Return [x, y] of the center of cell containing provided text 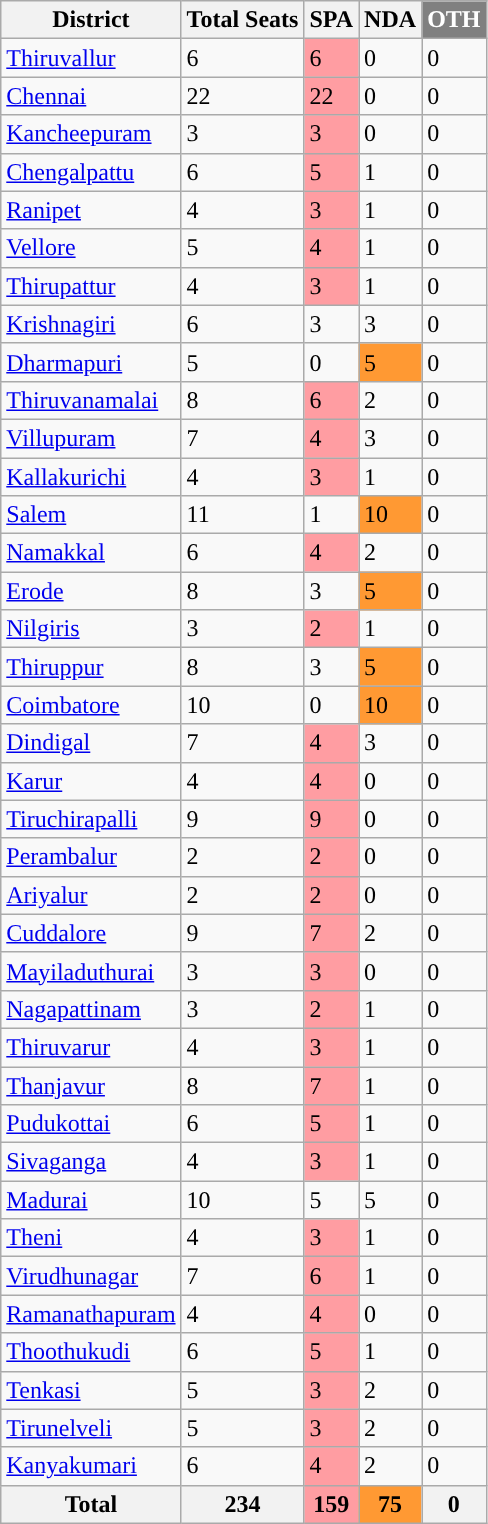
Tiruchirapalli [91, 819]
Thoothukudi [91, 1352]
Ranipet [91, 210]
Ariyalur [91, 895]
Chengalpattu [91, 172]
234 [242, 1504]
Villupuram [91, 438]
159 [332, 1504]
Kanyakumari [91, 1466]
Thiruvallur [91, 58]
Tenkasi [91, 1390]
Pudukottai [91, 1124]
Nagapattinam [91, 1009]
Thirupattur [91, 286]
75 [390, 1504]
Sivaganga [91, 1162]
Dindigal [91, 743]
Thanjavur [91, 1085]
Namakkal [91, 553]
Coimbatore [91, 705]
Tirunelveli [91, 1428]
Erode [91, 591]
Nilgiris [91, 629]
Total Seats [242, 20]
Krishnagiri [91, 324]
OTH [454, 20]
Thiruvanamalai [91, 400]
Total [91, 1504]
11 [242, 515]
Virudhunagar [91, 1276]
Madurai [91, 1200]
Kancheepuram [91, 134]
NDA [390, 20]
Ramanathapuram [91, 1314]
Perambalur [91, 857]
District [91, 20]
Mayiladuthurai [91, 971]
Cuddalore [91, 933]
Dharmapuri [91, 362]
Salem [91, 515]
SPA [332, 20]
Vellore [91, 248]
Chennai [91, 96]
Karur [91, 781]
Kallakurichi [91, 477]
Thiruvarur [91, 1047]
Theni [91, 1238]
Thiruppur [91, 667]
